Determine the (x, y) coordinate at the center of the cell enclosing the given text.  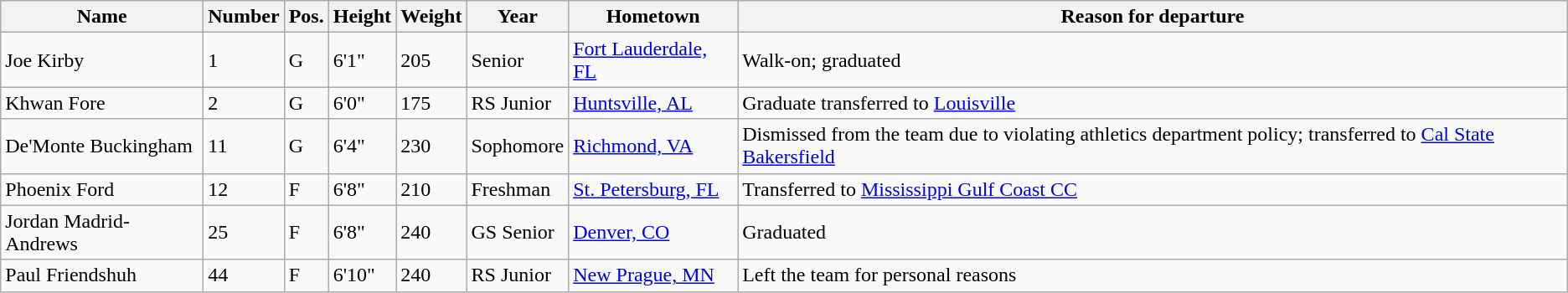
25 (244, 233)
12 (244, 189)
Huntsville, AL (653, 103)
De'Monte Buckingham (102, 146)
2 (244, 103)
6'4" (362, 146)
Name (102, 17)
Number (244, 17)
Denver, CO (653, 233)
Paul Friendshuh (102, 275)
Joe Kirby (102, 60)
Phoenix Ford (102, 189)
Richmond, VA (653, 146)
6'10" (362, 275)
44 (244, 275)
Height (362, 17)
Left the team for personal reasons (1153, 275)
205 (431, 60)
New Prague, MN (653, 275)
Graduate transferred to Louisville (1153, 103)
GS Senior (518, 233)
Sophomore (518, 146)
230 (431, 146)
Pos. (307, 17)
6'0" (362, 103)
210 (431, 189)
175 (431, 103)
Freshman (518, 189)
Year (518, 17)
6'1" (362, 60)
Khwan Fore (102, 103)
Reason for departure (1153, 17)
Fort Lauderdale, FL (653, 60)
Walk-on; graduated (1153, 60)
Weight (431, 17)
St. Petersburg, FL (653, 189)
1 (244, 60)
Senior (518, 60)
11 (244, 146)
Graduated (1153, 233)
Jordan Madrid-Andrews (102, 233)
Hometown (653, 17)
Dismissed from the team due to violating athletics department policy; transferred to Cal State Bakersfield (1153, 146)
Transferred to Mississippi Gulf Coast CC (1153, 189)
